Scan for the cell matching the given text and deliver its [X, Y] coordinate at center. 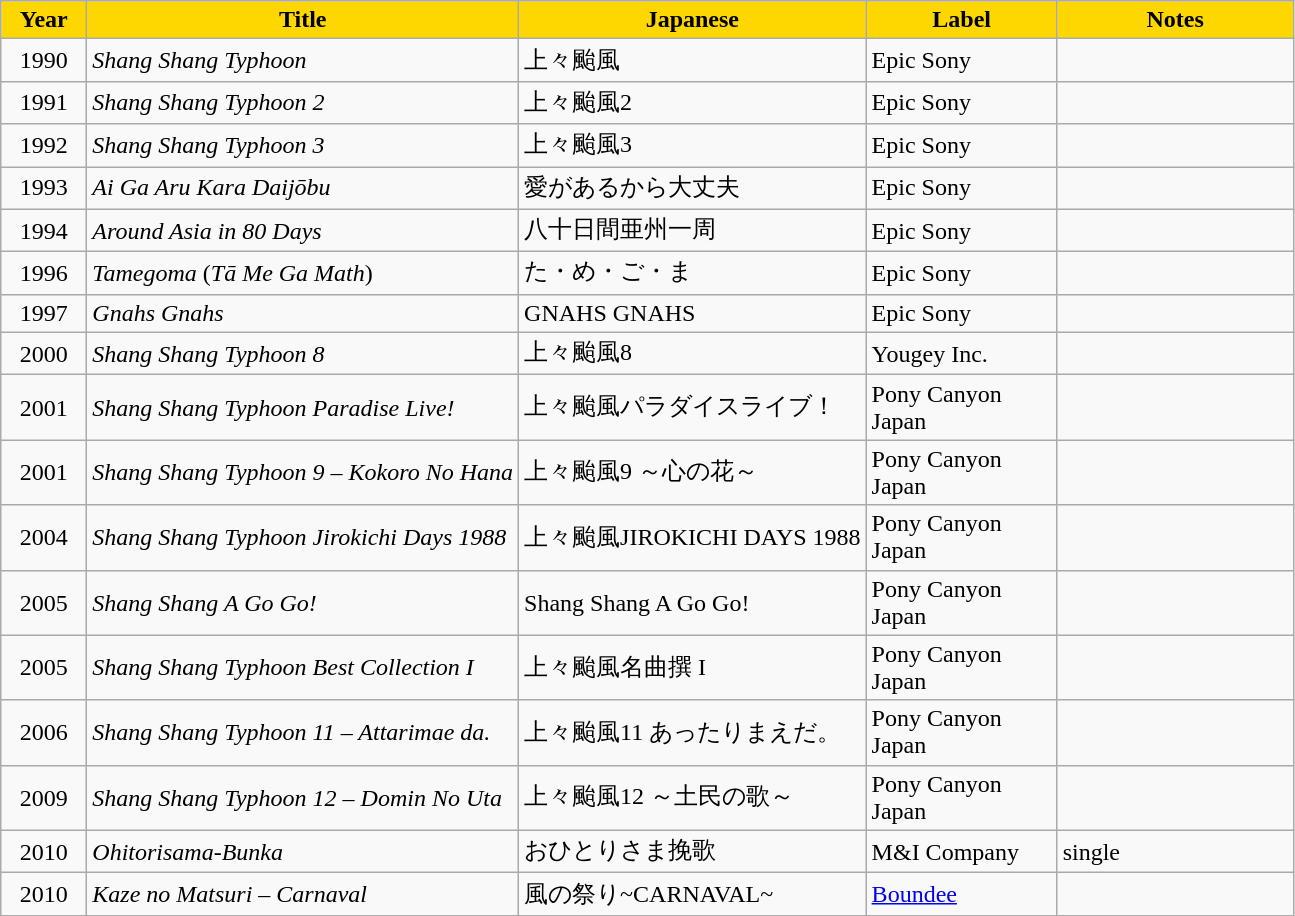
Shang Shang Typhoon Best Collection I [303, 668]
上々颱風 [693, 60]
Title [303, 20]
上々颱風パラダイスライブ！ [693, 408]
Tamegoma (Tā Me Ga Math) [303, 274]
M&I Company [962, 852]
上々颱風3 [693, 146]
Gnahs Gnahs [303, 313]
2000 [44, 354]
Shang Shang Typhoon 9 – Kokoro No Hana [303, 472]
Shang Shang Typhoon 3 [303, 146]
2006 [44, 732]
Shang Shang Typhoon [303, 60]
Shang Shang Typhoon 11 – Attarimae da. [303, 732]
Ohitorisama-Bunka [303, 852]
上々颱風11 あったりまえだ。 [693, 732]
2009 [44, 798]
1996 [44, 274]
2004 [44, 538]
1992 [44, 146]
1994 [44, 230]
1991 [44, 102]
上々颱風JIROKICHI DAYS 1988 [693, 538]
上々颱風9 ～心の花～ [693, 472]
1993 [44, 188]
八十日間亜州一周 [693, 230]
Boundee [962, 894]
Japanese [693, 20]
Shang Shang Typhoon Jirokichi Days 1988 [303, 538]
Shang Shang Typhoon Paradise Live! [303, 408]
1990 [44, 60]
GNAHS GNAHS [693, 313]
Around Asia in 80 Days [303, 230]
風の祭り~CARNAVAL~ [693, 894]
1997 [44, 313]
Year [44, 20]
上々颱風8 [693, 354]
Shang Shang Typhoon 8 [303, 354]
Label [962, 20]
Yougey Inc. [962, 354]
愛があるから大丈夫 [693, 188]
上々颱風2 [693, 102]
た・め・ご・ま [693, 274]
Shang Shang Typhoon 2 [303, 102]
Kaze no Matsuri – Carnaval [303, 894]
上々颱風12 ～土民の歌～ [693, 798]
Shang Shang Typhoon 12 – Domin No Uta [303, 798]
上々颱風名曲撰 I [693, 668]
Ai Ga Aru Kara Daijōbu [303, 188]
single [1175, 852]
おひとりさま挽歌 [693, 852]
Notes [1175, 20]
